From the cell containing the given text, extract its center point as [x, y] coordinate. 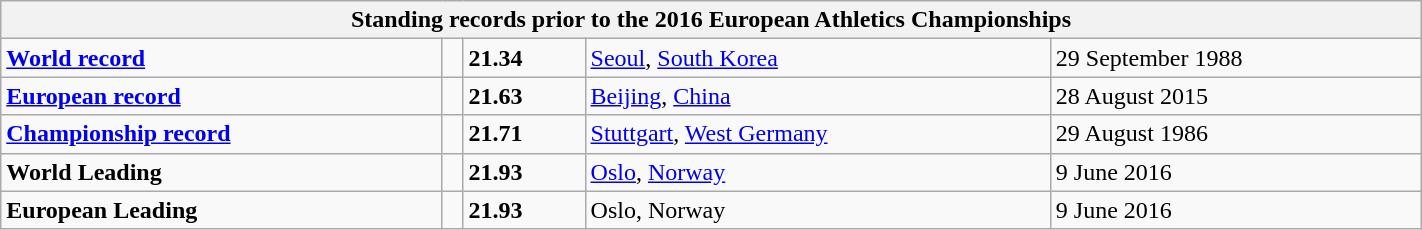
29 August 1986 [1236, 134]
29 September 1988 [1236, 58]
Championship record [222, 134]
21.71 [524, 134]
European record [222, 96]
Beijing, China [818, 96]
Seoul, South Korea [818, 58]
European Leading [222, 210]
World record [222, 58]
21.34 [524, 58]
28 August 2015 [1236, 96]
21.63 [524, 96]
Standing records prior to the 2016 European Athletics Championships [711, 20]
World Leading [222, 172]
Stuttgart, West Germany [818, 134]
